Pinpoint the cell where the given text exists, returning its (X, Y) midpoint coordinate. 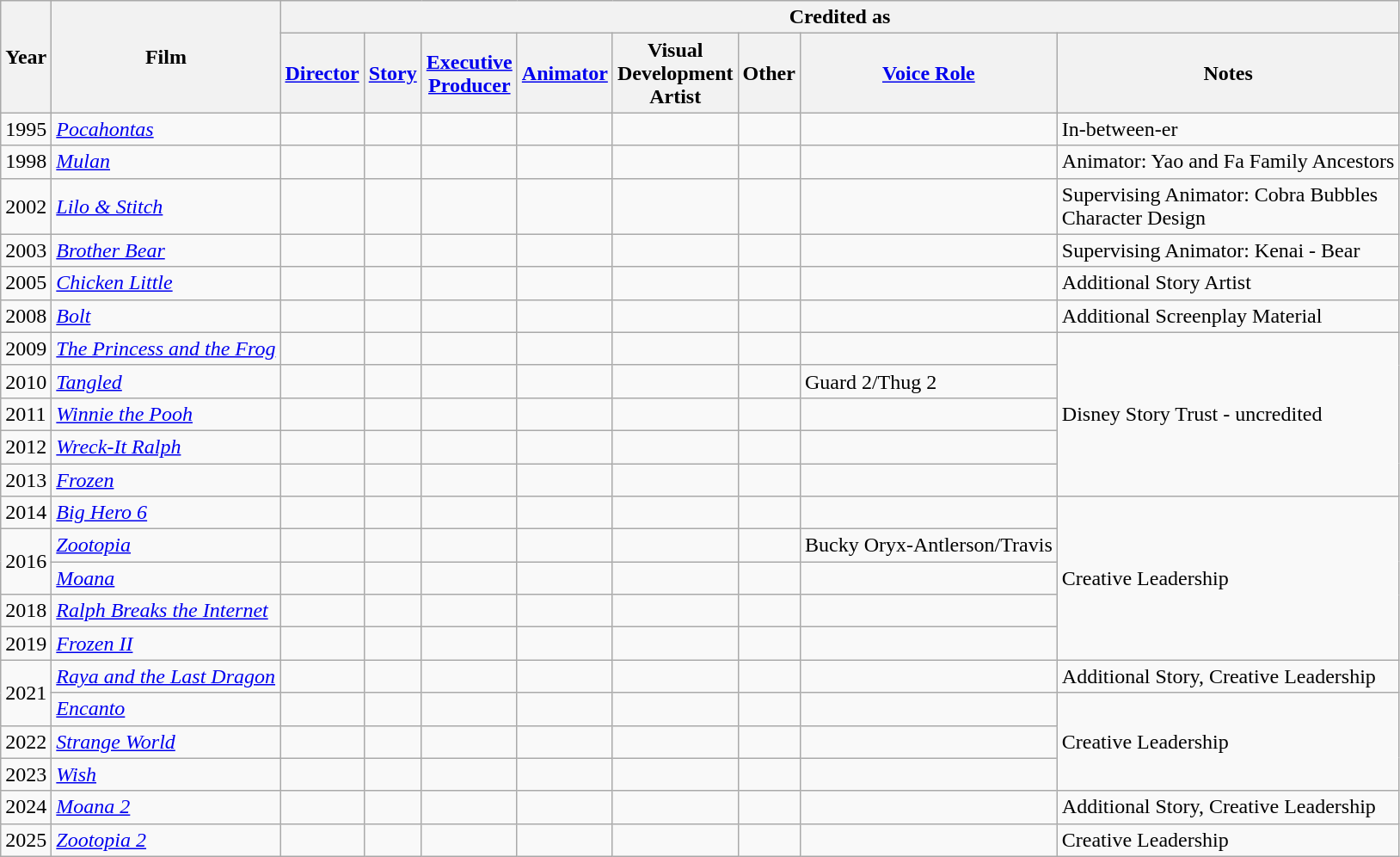
Winnie the Pooh (166, 414)
Raya and the Last Dragon (166, 676)
Director (322, 73)
Pocahontas (166, 129)
Mulan (166, 162)
2012 (26, 447)
Supervising Animator: Cobra BubblesCharacter Design (1228, 207)
2005 (26, 283)
2018 (26, 611)
2014 (26, 513)
Supervising Animator: Kenai - Bear (1228, 250)
1998 (26, 162)
2023 (26, 774)
Encanto (166, 709)
Wish (166, 774)
Other (769, 73)
2013 (26, 479)
Zootopia (166, 546)
2010 (26, 381)
Animator: Yao and Fa Family Ancestors (1228, 162)
Animator (564, 73)
Tangled (166, 381)
Credited as (839, 17)
Moana (166, 578)
2011 (26, 414)
2002 (26, 207)
Strange World (166, 742)
ExecutiveProducer (470, 73)
Bucky Oryx-Antlerson/Travis (929, 546)
Guard 2/Thug 2 (929, 381)
Brother Bear (166, 250)
2022 (26, 742)
Wreck-It Ralph (166, 447)
VisualDevelopmentArtist (675, 73)
2016 (26, 562)
Zootopia 2 (166, 840)
Ralph Breaks the Internet (166, 611)
2009 (26, 348)
2021 (26, 693)
Notes (1228, 73)
Year (26, 57)
Film (166, 57)
Bolt (166, 316)
2025 (26, 840)
Additional Screenplay Material (1228, 316)
Additional Story Artist (1228, 283)
Lilo & Stitch (166, 207)
Story (392, 73)
Frozen II (166, 644)
Moana 2 (166, 807)
2024 (26, 807)
Big Hero 6 (166, 513)
Frozen (166, 479)
Voice Role (929, 73)
1995 (26, 129)
2019 (26, 644)
Chicken Little (166, 283)
2008 (26, 316)
2003 (26, 250)
In-between-er (1228, 129)
The Princess and the Frog (166, 348)
Disney Story Trust - uncredited (1228, 414)
